Output the (X, Y) coordinate of the center of the cell containing the given text.  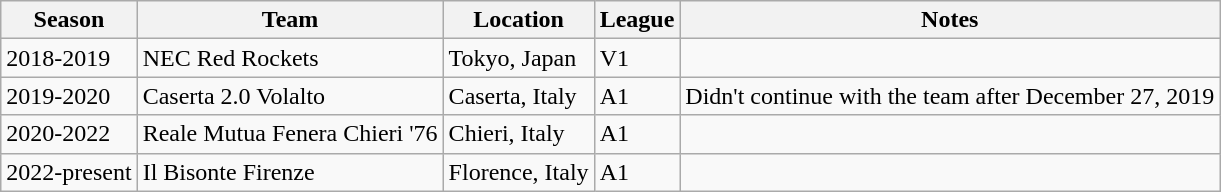
Florence, Italy (518, 172)
Caserta 2.0 Volalto (290, 96)
Caserta, Italy (518, 96)
Notes (950, 20)
Team (290, 20)
Location (518, 20)
Reale Mutua Fenera Chieri '76 (290, 134)
2022-present (69, 172)
2020-2022 (69, 134)
2018-2019 (69, 58)
Didn't continue with the team after December 27, 2019 (950, 96)
Season (69, 20)
NEC Red Rockets (290, 58)
2019-2020 (69, 96)
Tokyo, Japan (518, 58)
League (637, 20)
V1 (637, 58)
Chieri, Italy (518, 134)
Il Bisonte Firenze (290, 172)
